Extract the [x, y] coordinate from the center of the cell holding the provided text.  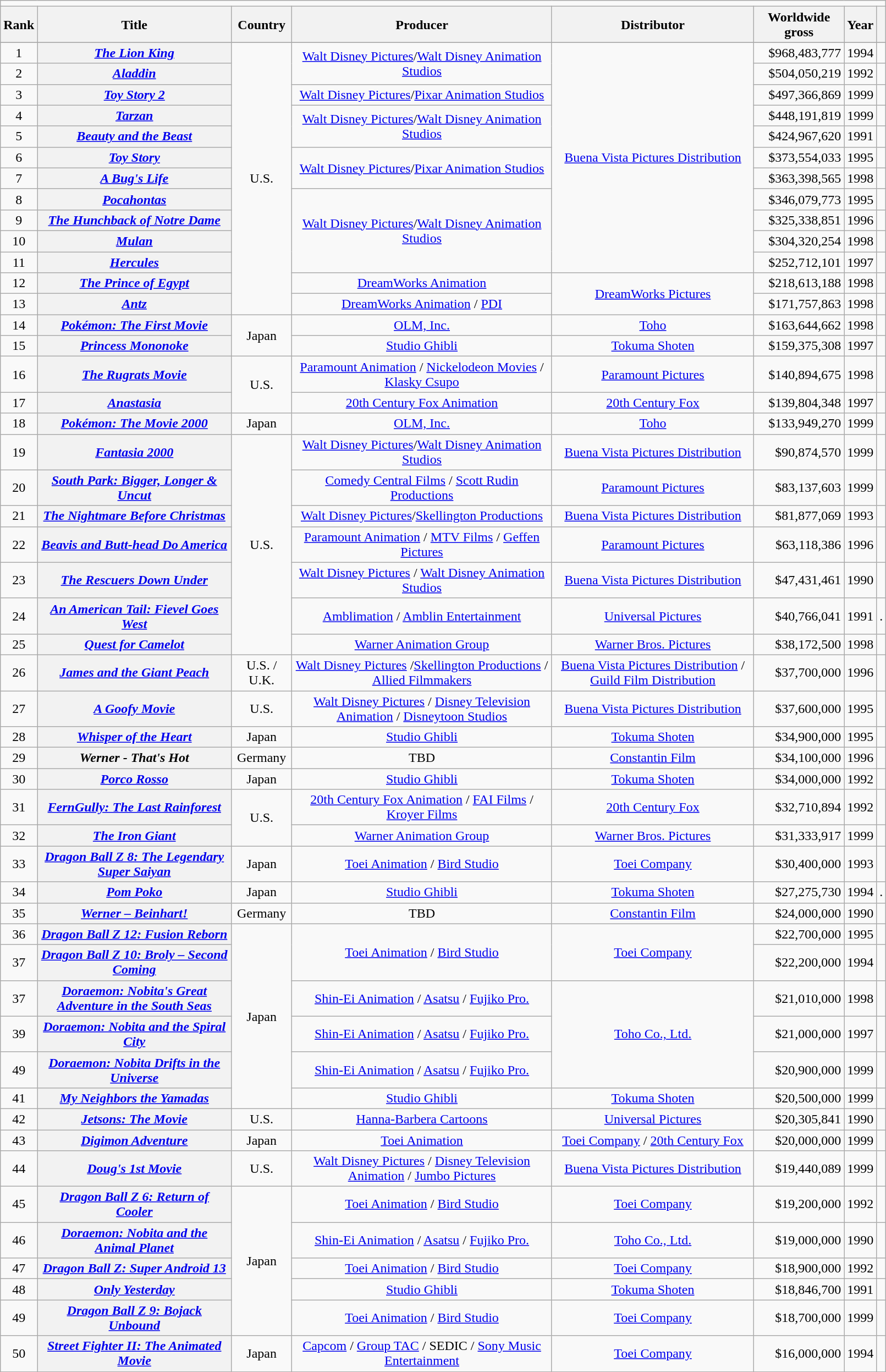
$47,431,461 [799, 580]
48 [19, 1289]
17 [19, 403]
Country [262, 24]
Anastasia [134, 403]
22 [19, 545]
Beavis and Butt-head Do America [134, 545]
James and the Giant Peach [134, 672]
Title [134, 24]
20 [19, 487]
Dragon Ball Z 12: Fusion Reborn [134, 934]
$19,000,000 [799, 1240]
41 [19, 1098]
$16,000,000 [799, 1353]
36 [19, 934]
Princess Mononoke [134, 346]
42 [19, 1119]
$171,757,863 [799, 304]
Doraemon: Nobita Drifts in the Universe [134, 1069]
10 [19, 241]
12 [19, 283]
27 [19, 709]
$373,554,033 [799, 157]
$22,200,000 [799, 963]
Buena Vista Pictures Distribution / Guild Film Distribution [652, 672]
44 [19, 1168]
46 [19, 1240]
Dragon Ball Z 6: Return of Cooler [134, 1205]
$20,305,841 [799, 1119]
An American Tail: Fievel Goes West [134, 616]
30 [19, 779]
$497,366,869 [799, 95]
$140,894,675 [799, 374]
The Iron Giant [134, 836]
15 [19, 346]
47 [19, 1269]
39 [19, 1034]
$163,644,662 [799, 325]
Porco Rosso [134, 779]
6 [19, 157]
16 [19, 374]
Amblimation / Amblin Entertainment [422, 616]
Digimon Adventure [134, 1140]
Doraemon: Nobita and the Spiral City [134, 1034]
DreamWorks Pictures [652, 294]
$27,275,730 [799, 892]
Aladdin [134, 74]
8 [19, 199]
$21,000,000 [799, 1034]
$37,700,000 [799, 672]
$20,900,000 [799, 1069]
$133,949,270 [799, 424]
$424,967,620 [799, 136]
$34,000,000 [799, 779]
35 [19, 913]
$63,118,386 [799, 545]
The Lion King [134, 53]
DreamWorks Animation [422, 283]
32 [19, 836]
Producer [422, 24]
23 [19, 580]
Dragon Ball Z 9: Bojack Unbound [134, 1318]
Rank [19, 24]
Quest for Camelot [134, 644]
29 [19, 758]
20th Century Fox Animation / FAI Films / Kroyer Films [422, 808]
50 [19, 1353]
4 [19, 116]
South Park: Bigger, Longer & Uncut [134, 487]
Year [860, 24]
$32,710,894 [799, 808]
$20,000,000 [799, 1140]
13 [19, 304]
Werner – Beinhart! [134, 913]
DreamWorks Animation / PDI [422, 304]
7 [19, 178]
Pocahontas [134, 199]
Hanna-Barbera Cartoons [422, 1119]
$38,172,500 [799, 644]
$22,700,000 [799, 934]
Toei Animation [422, 1140]
The Hunchback of Notre Dame [134, 220]
$90,874,570 [799, 452]
$448,191,819 [799, 116]
26 [19, 672]
20th Century Fox Animation [422, 403]
The Prince of Egypt [134, 283]
Fantasia 2000 [134, 452]
Mulan [134, 241]
Worldwide gross [799, 24]
$30,400,000 [799, 864]
Dragon Ball Z 8: The Legendary Super Saiyan [134, 864]
$34,100,000 [799, 758]
Comedy Central Films / Scott Rudin Productions [422, 487]
18 [19, 424]
31 [19, 808]
Walt Disney Pictures / Disney Television Animation / Jumbo Pictures [422, 1168]
$34,900,000 [799, 737]
$83,137,603 [799, 487]
Walt Disney Pictures/Skellington Productions [422, 516]
Pokémon: The First Movie [134, 325]
Doug's 1st Movie [134, 1168]
25 [19, 644]
$363,398,565 [799, 178]
$504,050,219 [799, 74]
Antz [134, 304]
$325,338,851 [799, 220]
Dragon Ball Z 10: Broly – Second Coming [134, 963]
3 [19, 95]
$304,320,254 [799, 241]
Distributor [652, 24]
$19,440,089 [799, 1168]
Capcom / Group TAC / SEDIC / Sony Music Entertainment [422, 1353]
$20,500,000 [799, 1098]
Street Fighter II: The Animated Movie [134, 1353]
Dragon Ball Z: Super Android 13 [134, 1269]
43 [19, 1140]
A Goofy Movie [134, 709]
Tarzan [134, 116]
Paramount Animation / Nickelodeon Movies / Klasky Csupo [422, 374]
$19,200,000 [799, 1205]
21 [19, 516]
Werner - That's Hot [134, 758]
FernGully: The Last Rainforest [134, 808]
Hercules [134, 262]
$18,900,000 [799, 1269]
The Rugrats Movie [134, 374]
Pokémon: The Movie 2000 [134, 424]
$40,766,041 [799, 616]
Doraemon: Nobita and the Animal Planet [134, 1240]
$31,333,917 [799, 836]
45 [19, 1205]
$159,375,308 [799, 346]
Whisper of the Heart [134, 737]
The Nightmare Before Christmas [134, 516]
Pom Poko [134, 892]
28 [19, 737]
19 [19, 452]
$968,483,777 [799, 53]
$252,712,101 [799, 262]
U.S. / U.K. [262, 672]
Beauty and the Beast [134, 136]
$218,613,188 [799, 283]
Toy Story 2 [134, 95]
Walt Disney Pictures / Walt Disney Animation Studios [422, 580]
$18,846,700 [799, 1289]
The Rescuers Down Under [134, 580]
$139,804,348 [799, 403]
$24,000,000 [799, 913]
34 [19, 892]
$18,700,000 [799, 1318]
Walt Disney Pictures / Disney Television Animation / Disneytoon Studios [422, 709]
Toy Story [134, 157]
$346,079,773 [799, 199]
Toei Company / 20th Century Fox [652, 1140]
$37,600,000 [799, 709]
14 [19, 325]
11 [19, 262]
Walt Disney Pictures /Skellington Productions / Allied Filmmakers [422, 672]
$21,010,000 [799, 998]
5 [19, 136]
Paramount Animation / MTV Films / Geffen Pictures [422, 545]
My Neighbors the Yamadas [134, 1098]
Jetsons: The Movie [134, 1119]
9 [19, 220]
2 [19, 74]
$81,877,069 [799, 516]
33 [19, 864]
1 [19, 53]
Only Yesterday [134, 1289]
Doraemon: Nobita's Great Adventure in the South Seas [134, 998]
24 [19, 616]
A Bug's Life [134, 178]
